Pinpoint the cell where the given text exists, returning its [X, Y] midpoint coordinate. 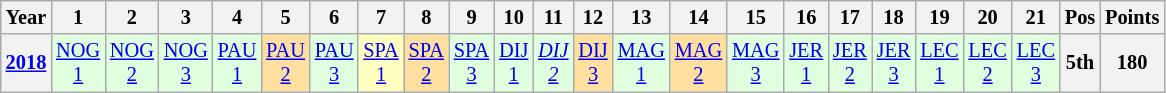
17 [850, 17]
20 [988, 17]
MAG1 [642, 63]
JER1 [806, 63]
2018 [26, 63]
21 [1036, 17]
LEC1 [939, 63]
2 [132, 17]
5th [1080, 63]
10 [514, 17]
NOG3 [186, 63]
1 [78, 17]
180 [1132, 63]
SPA1 [380, 63]
LEC3 [1036, 63]
19 [939, 17]
MAG3 [756, 63]
DIJ2 [553, 63]
14 [698, 17]
PAU3 [334, 63]
9 [472, 17]
JER2 [850, 63]
NOG2 [132, 63]
8 [426, 17]
4 [238, 17]
Points [1132, 17]
Pos [1080, 17]
MAG2 [698, 63]
6 [334, 17]
SPA2 [426, 63]
NOG1 [78, 63]
Year [26, 17]
3 [186, 17]
PAU2 [286, 63]
16 [806, 17]
PAU1 [238, 63]
JER3 [894, 63]
DIJ3 [592, 63]
18 [894, 17]
12 [592, 17]
15 [756, 17]
13 [642, 17]
11 [553, 17]
LEC2 [988, 63]
DIJ1 [514, 63]
7 [380, 17]
5 [286, 17]
SPA3 [472, 63]
